Provide the [x, y] coordinate of the cell's center where the given text is located.  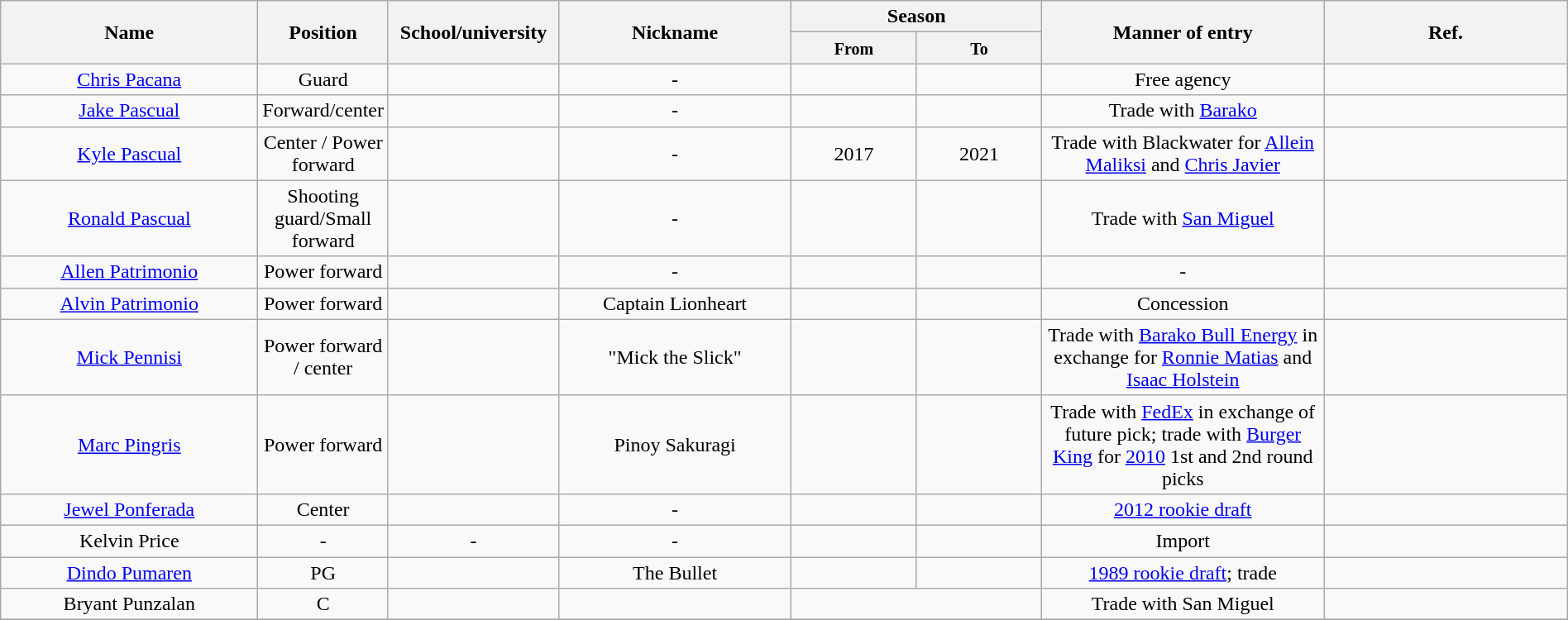
Season [916, 17]
1989 rookie draft; trade [1183, 573]
Captain Lionheart [675, 303]
Trade with Barako [1183, 111]
Pinoy Sakuragi [675, 445]
Jake Pascual [129, 111]
School/university [473, 32]
Kelvin Price [129, 541]
Import [1183, 541]
Nickname [675, 32]
Trade with Blackwater for Allein Maliksi and Chris Javier [1183, 154]
Free agency [1183, 79]
Allen Patrimonio [129, 272]
Center / Power forward [323, 154]
To [979, 48]
Bryant Punzalan [129, 604]
2017 [854, 154]
Ref. [1446, 32]
Kyle Pascual [129, 154]
Trade with FedEx in exchange of future pick; trade with Burger King for 2010 1st and 2nd round picks [1183, 445]
The Bullet [675, 573]
Position [323, 32]
Power forward / center [323, 357]
Marc Pingris [129, 445]
Center [323, 509]
PG [323, 573]
Name [129, 32]
Shooting guard/Small forward [323, 218]
Mick Pennisi [129, 357]
From [854, 48]
Trade with Barako Bull Energy in exchange for Ronnie Matias and Isaac Holstein [1183, 357]
Forward/center [323, 111]
Guard [323, 79]
Concession [1183, 303]
Jewel Ponferada [129, 509]
2021 [979, 154]
2012 rookie draft [1183, 509]
Alvin Patrimonio [129, 303]
Manner of entry [1183, 32]
Dindo Pumaren [129, 573]
"Mick the Slick" [675, 357]
Ronald Pascual [129, 218]
Chris Pacana [129, 79]
C [323, 604]
